Detect which cell encompasses the target text, then output its (X, Y) center coordinate. 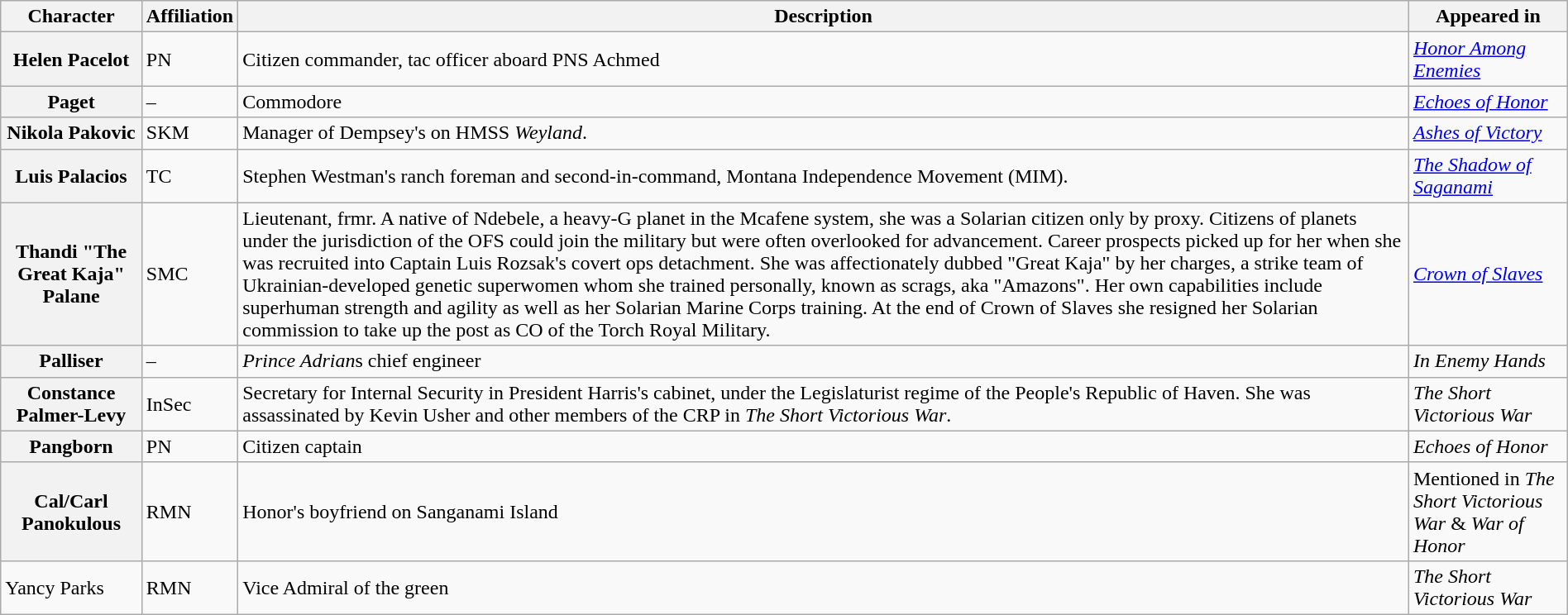
Palliser (71, 361)
Yancy Parks (71, 587)
Nikola Pakovic (71, 133)
SKM (189, 133)
Appeared in (1488, 17)
Citizen captain (824, 446)
Ashes of Victory (1488, 133)
Luis Palacios (71, 175)
Honor's boyfriend on Sanganami Island (824, 511)
Mentioned in The Short Victorious War & War of Honor (1488, 511)
Manager of Dempsey's on HMSS Weyland. (824, 133)
InSec (189, 403)
Constance Palmer-Levy (71, 403)
The Shadow of Saganami (1488, 175)
Vice Admiral of the green (824, 587)
Stephen Westman's ranch foreman and second-in-command, Montana Independence Movement (MIM). (824, 175)
SMC (189, 274)
Description (824, 17)
Affiliation (189, 17)
Cal/Carl Panokulous (71, 511)
Helen Pacelot (71, 60)
TC (189, 175)
In Enemy Hands (1488, 361)
Paget (71, 102)
Character (71, 17)
Thandi "The Great Kaja" Palane (71, 274)
Pangborn (71, 446)
Crown of Slaves (1488, 274)
Honor Among Enemies (1488, 60)
Commodore (824, 102)
Prince Adrians chief engineer (824, 361)
Citizen commander, tac officer aboard PNS Achmed (824, 60)
